Identify which cell holds the provided text, then report its (X, Y) central coordinate. 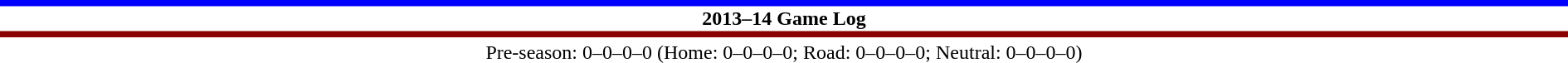
2013–14 Game Log (784, 18)
